Search for the cell housing the specified text and yield its [x, y] center coordinate. 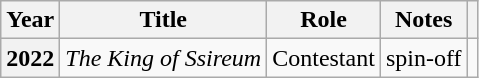
Year [30, 20]
Contestant [324, 58]
spin-off [424, 58]
The King of Ssireum [164, 58]
2022 [30, 58]
Role [324, 20]
Title [164, 20]
Notes [424, 20]
